Identify which cell holds the provided text, then report its [x, y] central coordinate. 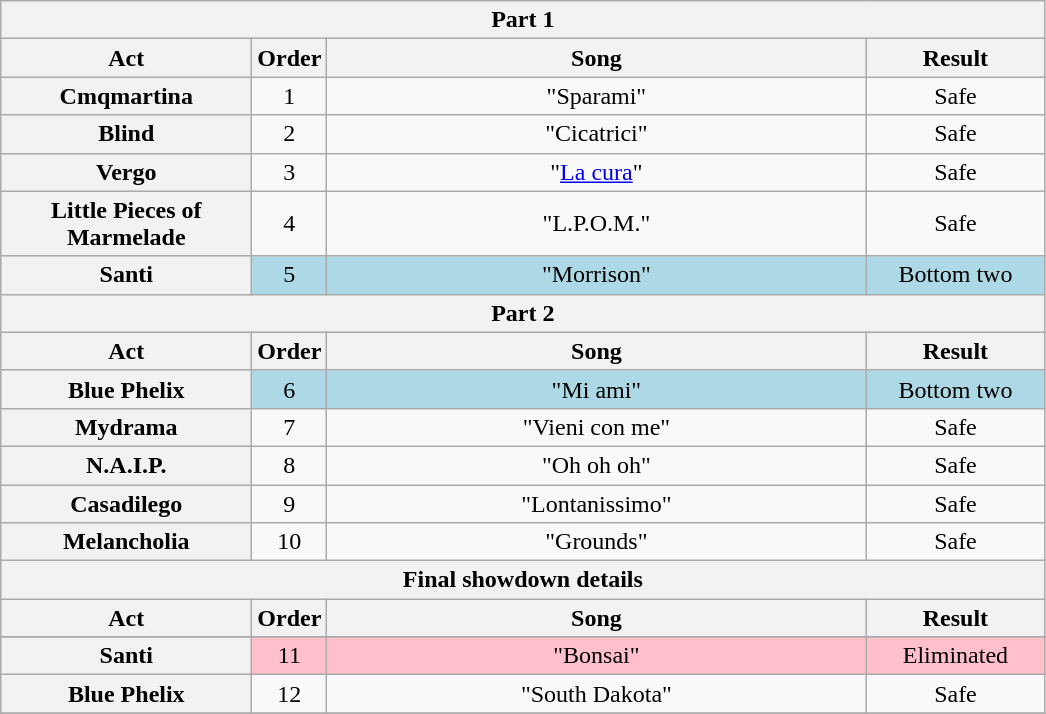
Eliminated [956, 656]
Melancholia [126, 542]
Part 2 [523, 313]
4 [290, 224]
Mydrama [126, 427]
12 [290, 694]
Cmqmartina [126, 96]
9 [290, 503]
"Grounds" [596, 542]
Little Pieces of Marmelade [126, 224]
Part 1 [523, 20]
11 [290, 656]
"Oh oh oh" [596, 465]
"Mi ami" [596, 389]
"Cicatrici" [596, 134]
N.A.I.P. [126, 465]
"Vieni con me" [596, 427]
"Morrison" [596, 275]
10 [290, 542]
"South Dakota" [596, 694]
"L.P.O.M." [596, 224]
Blind [126, 134]
Final showdown details [523, 580]
"Lontanissimo" [596, 503]
8 [290, 465]
"Bonsai" [596, 656]
"Sparami" [596, 96]
2 [290, 134]
Casadilego [126, 503]
"La cura" [596, 172]
Vergo [126, 172]
5 [290, 275]
6 [290, 389]
1 [290, 96]
3 [290, 172]
7 [290, 427]
